From the cell containing the given text, extract its center point as (x, y) coordinate. 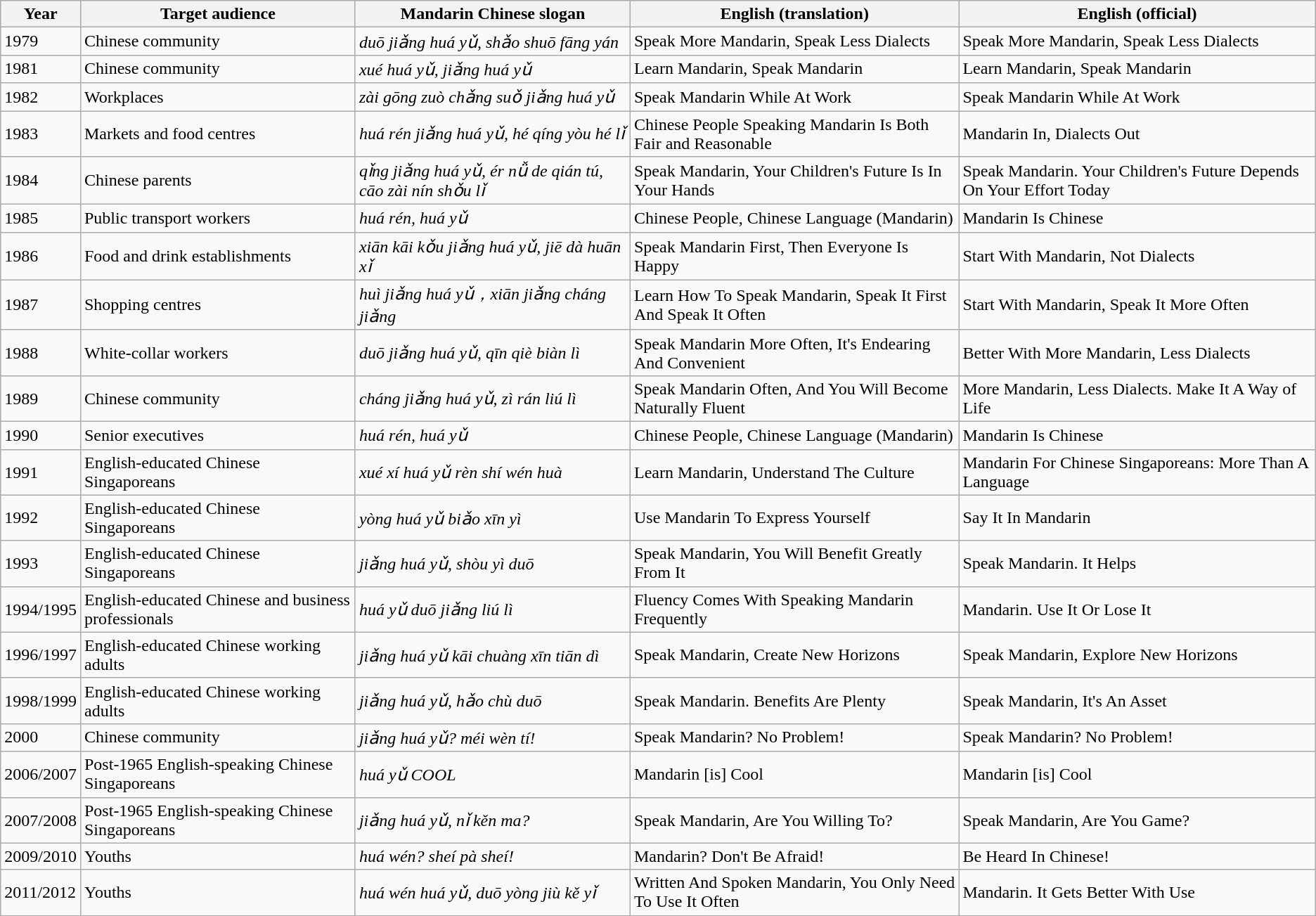
1985 (41, 219)
qǐng jiǎng huá yǔ, ér nǚ de qián tú, cāo zài nín shǒu lǐ (492, 181)
huá yǔ COOL (492, 775)
English (translation) (794, 14)
Written And Spoken Mandarin, You Only Need To Use It Often (794, 893)
Say It In Mandarin (1137, 517)
Chinese People Speaking Mandarin Is Both Fair and Reasonable (794, 134)
Mandarin For Chinese Singaporeans: More Than A Language (1137, 472)
Food and drink establishments (218, 256)
Year (41, 14)
1990 (41, 435)
Mandarin. Use It Or Lose It (1137, 609)
1981 (41, 69)
Speak Mandarin. It Helps (1137, 564)
Speak Mandarin. Your Children's Future Depends On Your Effort Today (1137, 181)
Mandarin? Don't Be Afraid! (794, 856)
Markets and food centres (218, 134)
Speak Mandarin, You Will Benefit Greatly From It (794, 564)
English-educated Chinese and business professionals (218, 609)
Speak Mandarin, Your Children's Future Is In Your Hands (794, 181)
jiǎng huá yǔ kāi chuàng xīn tiān dì (492, 655)
1984 (41, 181)
jiǎng huá yǔ, shòu yì duō (492, 564)
1987 (41, 305)
Speak Mandarin More Often, It's Endearing And Convenient (794, 353)
1994/1995 (41, 609)
Shopping centres (218, 305)
jiǎng huá yǔ? méi wèn tí! (492, 737)
Senior executives (218, 435)
xué huá yǔ, jiǎng huá yǔ (492, 69)
1998/1999 (41, 700)
2011/2012 (41, 893)
1996/1997 (41, 655)
Use Mandarin To Express Yourself (794, 517)
duō jiǎng huá yǔ, qīn qiè biàn lì (492, 353)
Learn How To Speak Mandarin, Speak It First And Speak It Often (794, 305)
Speak Mandarin, Are You Willing To? (794, 820)
huì jiǎng huá yǔ，xiān jiǎng cháng jiǎng (492, 305)
Public transport workers (218, 219)
Workplaces (218, 97)
duō jiǎng huá yǔ, shǎo shuō fāng yán (492, 41)
huá wén? sheí pà sheí! (492, 856)
Target audience (218, 14)
jiǎng huá yǔ, hǎo chù duō (492, 700)
Chinese parents (218, 181)
zài gōng zuò chǎng suǒ jiǎng huá yǔ (492, 97)
Start With Mandarin, Not Dialects (1137, 256)
Be Heard In Chinese! (1137, 856)
2007/2008 (41, 820)
Speak Mandarin, Explore New Horizons (1137, 655)
1983 (41, 134)
Mandarin In, Dialects Out (1137, 134)
huá rén jiǎng huá yǔ, hé qíng yòu hé lǐ (492, 134)
huá wén huá yǔ, duō yòng jiù kě yǐ (492, 893)
More Mandarin, Less Dialects. Make It A Way of Life (1137, 398)
1986 (41, 256)
xué xí huá yǔ rèn shí wén huà (492, 472)
1993 (41, 564)
Start With Mandarin, Speak It More Often (1137, 305)
Speak Mandarin Often, And You Will Become Naturally Fluent (794, 398)
Speak Mandarin. Benefits Are Plenty (794, 700)
2009/2010 (41, 856)
yòng huá yǔ biǎo xīn yì (492, 517)
Mandarin Chinese slogan (492, 14)
English (official) (1137, 14)
1992 (41, 517)
jiǎng huá yǔ, nǐ kěn ma? (492, 820)
White-collar workers (218, 353)
Learn Mandarin, Understand The Culture (794, 472)
Speak Mandarin, Create New Horizons (794, 655)
2000 (41, 737)
Speak Mandarin, Are You Game? (1137, 820)
huá yǔ duō jiǎng liú lì (492, 609)
Speak Mandarin, It's An Asset (1137, 700)
1991 (41, 472)
Better With More Mandarin, Less Dialects (1137, 353)
Mandarin. It Gets Better With Use (1137, 893)
Fluency Comes With Speaking Mandarin Frequently (794, 609)
1988 (41, 353)
Speak Mandarin First, Then Everyone Is Happy (794, 256)
1979 (41, 41)
2006/2007 (41, 775)
1982 (41, 97)
cháng jiǎng huá yǔ, zì rán liú lì (492, 398)
1989 (41, 398)
xiān kāi kǒu jiǎng huá yǔ, jiē dà huān xǐ (492, 256)
